Output the (X, Y) coordinate of the center of the cell containing the given text.  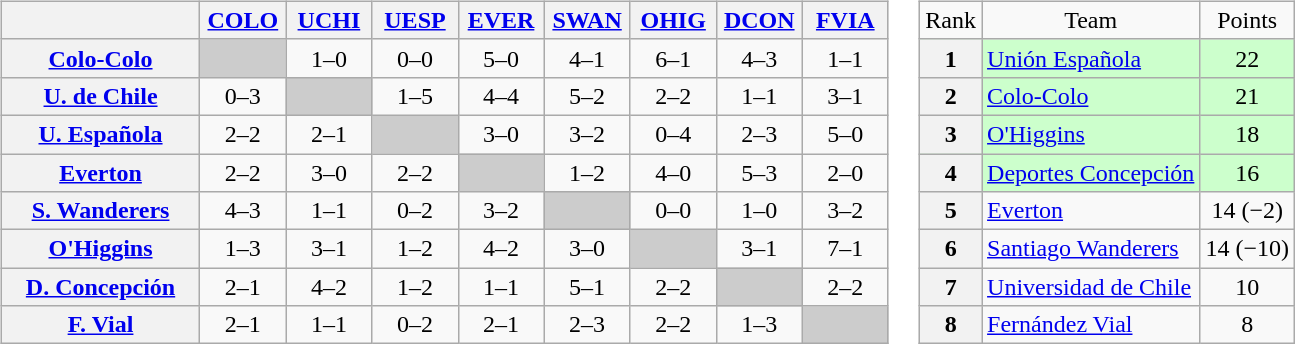
Rank (951, 20)
21 (1248, 96)
4–4 (501, 96)
5–1 (587, 287)
5 (951, 211)
5–3 (759, 173)
EVER (501, 20)
6 (951, 249)
Deportes Concepción (1091, 173)
14 (−10) (1248, 249)
16 (1248, 173)
U. Española (100, 134)
3 (951, 134)
S. Wanderers (100, 211)
Santiago Wanderers (1091, 249)
DCON (759, 20)
6–1 (673, 58)
Team (1091, 20)
4–1 (587, 58)
OHIG (673, 20)
1 (951, 58)
U. de Chile (100, 96)
FVIA (845, 20)
F. Vial (100, 325)
4–0 (673, 173)
10 (1248, 287)
2–0 (845, 173)
14 (−2) (1248, 211)
D. Concepción (100, 287)
22 (1248, 58)
5–2 (587, 96)
UCHI (329, 20)
0–4 (673, 134)
7 (951, 287)
1–5 (415, 96)
18 (1248, 134)
Universidad de Chile (1091, 287)
2 (951, 96)
SWAN (587, 20)
4 (951, 173)
UESP (415, 20)
Fernández Vial (1091, 325)
0–3 (243, 96)
Points (1248, 20)
Unión Española (1091, 58)
COLO (243, 20)
7–1 (845, 249)
